Extract the [X, Y] coordinate from the center of the cell holding the provided text.  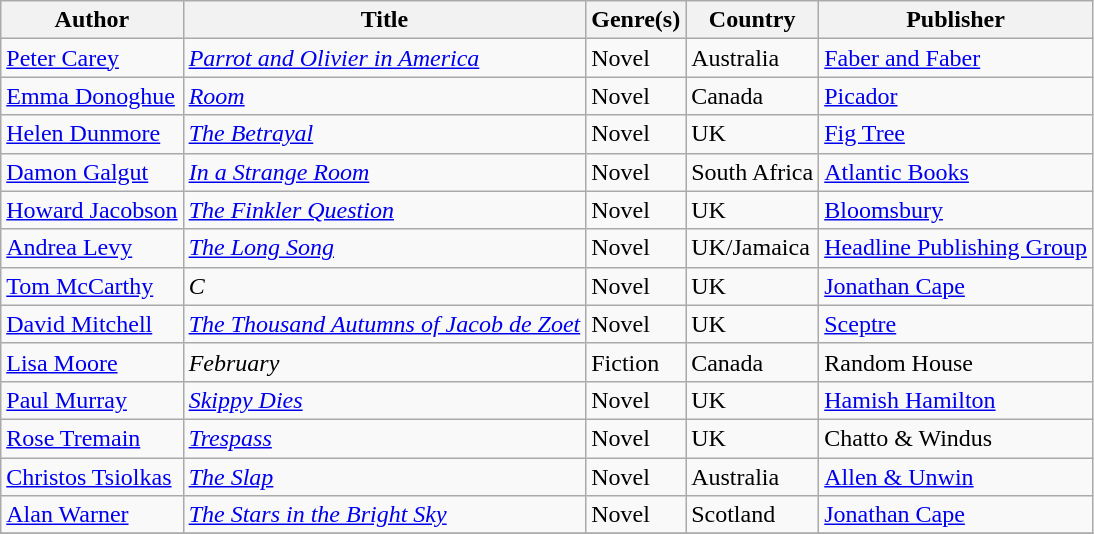
Atlantic Books [956, 172]
Alan Warner [92, 515]
C [384, 286]
Peter Carey [92, 58]
Room [384, 96]
Picador [956, 96]
The Betrayal [384, 134]
South Africa [752, 172]
Genre(s) [636, 20]
Random House [956, 362]
The Stars in the Bright Sky [384, 515]
February [384, 362]
Paul Murray [92, 400]
Howard Jacobson [92, 210]
Helen Dunmore [92, 134]
Fig Tree [956, 134]
Publisher [956, 20]
Skippy Dies [384, 400]
Chatto & Windus [956, 438]
The Long Song [384, 248]
Allen & Unwin [956, 477]
UK/Jamaica [752, 248]
Rose Tremain [92, 438]
Parrot and Olivier in America [384, 58]
Headline Publishing Group [956, 248]
Tom McCarthy [92, 286]
Damon Galgut [92, 172]
Christos Tsiolkas [92, 477]
Author [92, 20]
Andrea Levy [92, 248]
Lisa Moore [92, 362]
Faber and Faber [956, 58]
Sceptre [956, 324]
The Slap [384, 477]
Hamish Hamilton [956, 400]
Title [384, 20]
In a Strange Room [384, 172]
The Finkler Question [384, 210]
Scotland [752, 515]
David Mitchell [92, 324]
Emma Donoghue [92, 96]
The Thousand Autumns of Jacob de Zoet [384, 324]
Fiction [636, 362]
Bloomsbury [956, 210]
Trespass [384, 438]
Country [752, 20]
